Detect which cell encompasses the target text, then output its (x, y) center coordinate. 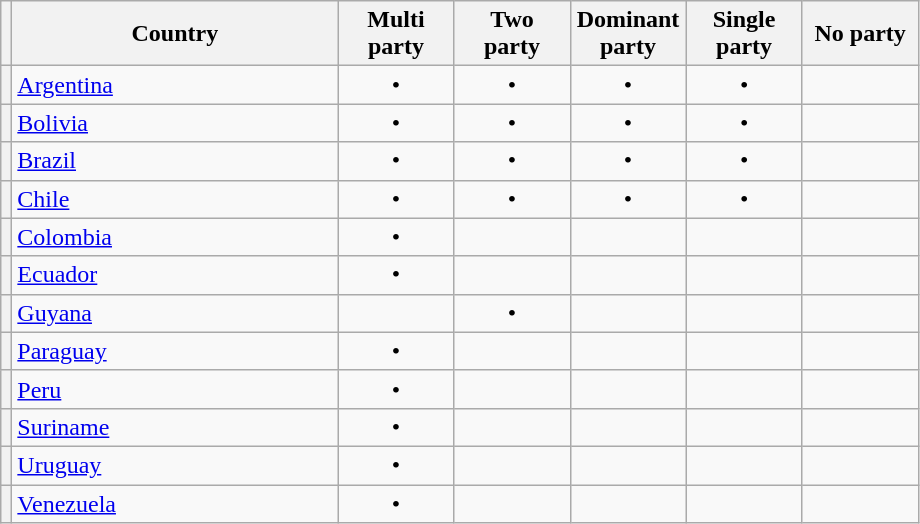
Single party (744, 34)
Uruguay (175, 465)
Suriname (175, 427)
Country (175, 34)
Argentina (175, 85)
Peru (175, 389)
Multi party (396, 34)
Ecuador (175, 275)
Chile (175, 199)
Colombia (175, 237)
Guyana (175, 313)
Paraguay (175, 351)
Dominant party (628, 34)
No party (860, 34)
Brazil (175, 161)
Venezuela (175, 503)
Bolivia (175, 123)
Two party (512, 34)
